Return (x, y) of the center of cell containing provided text 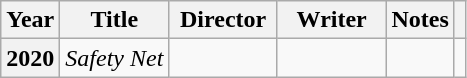
Year (30, 20)
Director (224, 20)
Writer (332, 20)
2020 (30, 58)
Notes (420, 20)
Safety Net (114, 58)
Title (114, 20)
